Extract the [X, Y] coordinate from the center of the cell holding the provided text.  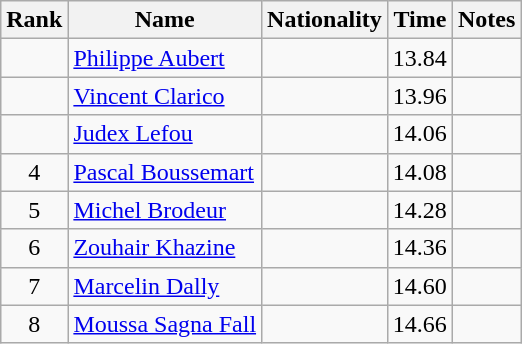
14.36 [420, 248]
Vincent Clarico [165, 96]
14.66 [420, 324]
Name [165, 20]
Marcelin Dally [165, 286]
14.60 [420, 286]
4 [34, 172]
Time [420, 20]
Zouhair Khazine [165, 248]
Philippe Aubert [165, 58]
Michel Brodeur [165, 210]
6 [34, 248]
13.84 [420, 58]
14.08 [420, 172]
Pascal Boussemart [165, 172]
5 [34, 210]
Moussa Sagna Fall [165, 324]
Judex Lefou [165, 134]
14.28 [420, 210]
Rank [34, 20]
Notes [486, 20]
7 [34, 286]
13.96 [420, 96]
14.06 [420, 134]
Nationality [325, 20]
8 [34, 324]
